Detect which cell encompasses the target text, then output its (X, Y) center coordinate. 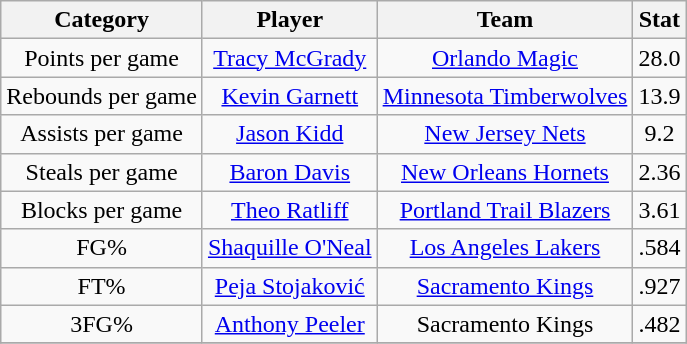
Peja Stojaković (290, 286)
28.0 (660, 58)
Blocks per game (102, 210)
Steals per game (102, 172)
.584 (660, 248)
Theo Ratliff (290, 210)
New Jersey Nets (505, 134)
Shaquille O'Neal (290, 248)
New Orleans Hornets (505, 172)
Anthony Peeler (290, 324)
Player (290, 20)
9.2 (660, 134)
3FG% (102, 324)
Los Angeles Lakers (505, 248)
Orlando Magic (505, 58)
13.9 (660, 96)
Baron Davis (290, 172)
Assists per game (102, 134)
Jason Kidd (290, 134)
Portland Trail Blazers (505, 210)
FT% (102, 286)
Tracy McGrady (290, 58)
2.36 (660, 172)
Points per game (102, 58)
.482 (660, 324)
Minnesota Timberwolves (505, 96)
Category (102, 20)
Stat (660, 20)
3.61 (660, 210)
Team (505, 20)
FG% (102, 248)
.927 (660, 286)
Kevin Garnett (290, 96)
Rebounds per game (102, 96)
